Scan for the cell matching the given text and deliver its (x, y) coordinate at center. 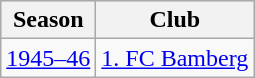
Club (175, 20)
Season (48, 20)
1945–46 (48, 58)
1. FC Bamberg (175, 58)
